Pinpoint the cell where the given text exists, returning its [X, Y] midpoint coordinate. 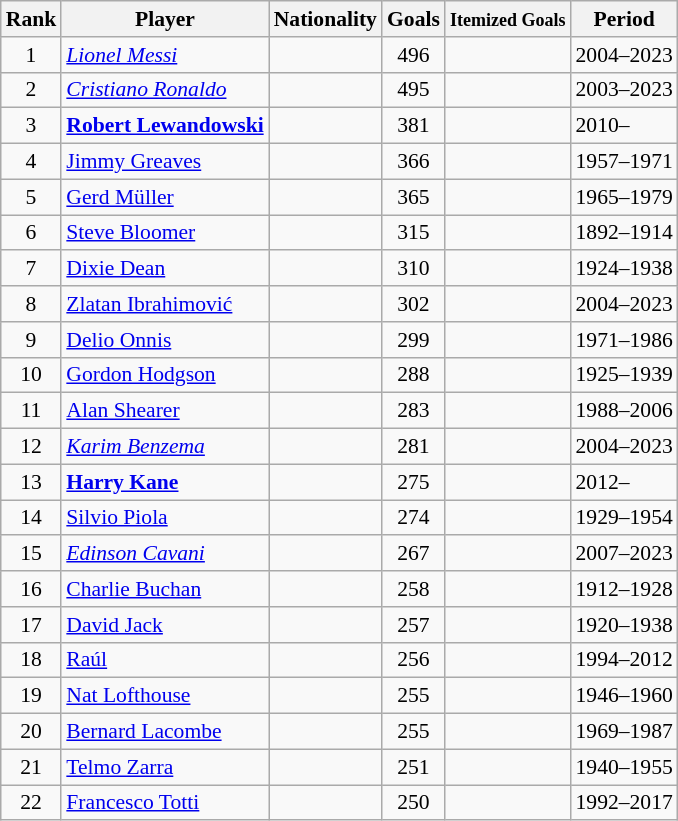
22 [32, 803]
2010– [624, 126]
Steve Bloomer [164, 233]
2007–2023 [624, 554]
Dixie Dean [164, 269]
1971–1986 [624, 340]
16 [32, 589]
1929–1954 [624, 518]
2012– [624, 482]
256 [414, 660]
14 [32, 518]
Nat Lofthouse [164, 696]
302 [414, 304]
299 [414, 340]
1940–1955 [624, 767]
Nationality [326, 19]
Telmo Zarra [164, 767]
5 [32, 197]
Raúl [164, 660]
365 [414, 197]
281 [414, 447]
1992–2017 [624, 803]
257 [414, 625]
267 [414, 554]
1965–1979 [624, 197]
Player [164, 19]
Jimmy Greaves [164, 162]
11 [32, 411]
250 [414, 803]
1994–2012 [624, 660]
1892–1914 [624, 233]
495 [414, 90]
Harry Kane [164, 482]
496 [414, 55]
David Jack [164, 625]
Edinson Cavani [164, 554]
1988–2006 [624, 411]
Cristiano Ronaldo [164, 90]
Gordon Hodgson [164, 375]
12 [32, 447]
283 [414, 411]
275 [414, 482]
4 [32, 162]
310 [414, 269]
7 [32, 269]
18 [32, 660]
258 [414, 589]
Period [624, 19]
1912–1928 [624, 589]
9 [32, 340]
Lionel Messi [164, 55]
13 [32, 482]
19 [32, 696]
2 [32, 90]
21 [32, 767]
1969–1987 [624, 732]
Bernard Lacombe [164, 732]
Silvio Piola [164, 518]
17 [32, 625]
1924–1938 [624, 269]
15 [32, 554]
10 [32, 375]
Alan Shearer [164, 411]
2003–2023 [624, 90]
3 [32, 126]
Zlatan Ibrahimović [164, 304]
1925–1939 [624, 375]
Robert Lewandowski [164, 126]
1946–1960 [624, 696]
Goals [414, 19]
1920–1938 [624, 625]
366 [414, 162]
Itemized Goals [508, 19]
Gerd Müller [164, 197]
274 [414, 518]
6 [32, 233]
Delio Onnis [164, 340]
1 [32, 55]
1957–1971 [624, 162]
8 [32, 304]
315 [414, 233]
Karim Benzema [164, 447]
20 [32, 732]
381 [414, 126]
Francesco Totti [164, 803]
251 [414, 767]
Rank [32, 19]
Charlie Buchan [164, 589]
288 [414, 375]
